Determine the [X, Y] coordinate at the center of the cell enclosing the given text.  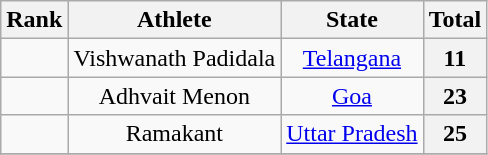
11 [455, 58]
Rank [34, 20]
Athlete [174, 20]
Ramakant [174, 134]
Adhvait Menon [174, 96]
Vishwanath Padidala [174, 58]
25 [455, 134]
23 [455, 96]
Total [455, 20]
Goa [352, 96]
Uttar Pradesh [352, 134]
State [352, 20]
Telangana [352, 58]
